Find where the given text appears and provide that cell's center as (x, y) coordinate. 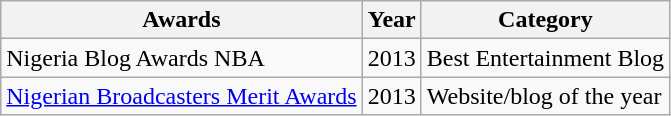
Awards (182, 20)
Year (392, 20)
Best Entertainment Blog (545, 58)
Website/blog of the year (545, 96)
Category (545, 20)
Nigeria Blog Awards NBA (182, 58)
Nigerian Broadcasters Merit Awards (182, 96)
